For the text-containing cell, return its midpoint in (X, Y) coordinate format. 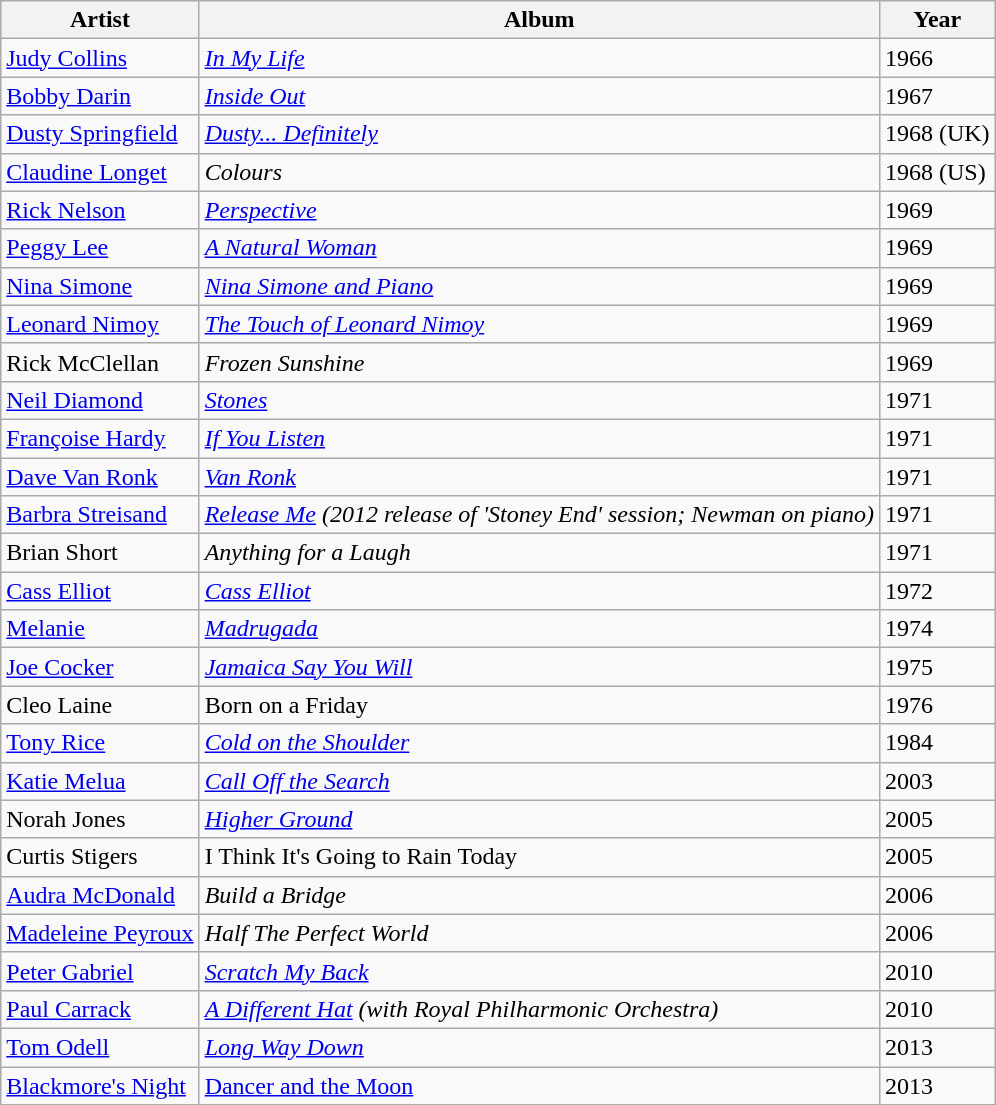
1967 (937, 96)
Dusty... Definitely (539, 134)
Higher Ground (539, 819)
1974 (937, 629)
Bobby Darin (100, 96)
1966 (937, 58)
Artist (100, 20)
1984 (937, 743)
Françoise Hardy (100, 438)
Tony Rice (100, 743)
Album (539, 20)
Madeleine Peyroux (100, 933)
Neil Diamond (100, 400)
Norah Jones (100, 819)
Cold on the Shoulder (539, 743)
Anything for a Laugh (539, 553)
Dancer and the Moon (539, 1085)
Jamaica Say You Will (539, 667)
Stones (539, 400)
Build a Bridge (539, 895)
Scratch My Back (539, 971)
Frozen Sunshine (539, 362)
Call Off the Search (539, 781)
Claudine Longet (100, 172)
1968 (UK) (937, 134)
Melanie (100, 629)
Dave Van Ronk (100, 477)
1975 (937, 667)
Brian Short (100, 553)
Curtis Stigers (100, 857)
1972 (937, 591)
A Different Hat (with Royal Philharmonic Orchestra) (539, 1009)
Peter Gabriel (100, 971)
Release Me (2012 release of 'Stoney End' session; Newman on piano) (539, 515)
Joe Cocker (100, 667)
Year (937, 20)
Cleo Laine (100, 705)
Paul Carrack (100, 1009)
A Natural Woman (539, 248)
1968 (US) (937, 172)
I Think It's Going to Rain Today (539, 857)
If You Listen (539, 438)
Katie Melua (100, 781)
Leonard Nimoy (100, 324)
Van Ronk (539, 477)
Tom Odell (100, 1047)
Nina Simone and Piano (539, 286)
In My Life (539, 58)
Colours (539, 172)
Half The Perfect World (539, 933)
Nina Simone (100, 286)
2003 (937, 781)
Dusty Springfield (100, 134)
Audra McDonald (100, 895)
Peggy Lee (100, 248)
Barbra Streisand (100, 515)
Rick Nelson (100, 210)
Judy Collins (100, 58)
The Touch of Leonard Nimoy (539, 324)
Inside Out (539, 96)
Rick McClellan (100, 362)
Blackmore's Night (100, 1085)
Born on a Friday (539, 705)
Perspective (539, 210)
Madrugada (539, 629)
1976 (937, 705)
Long Way Down (539, 1047)
